Provide the (x, y) coordinate of the cell's center where the given text is located.  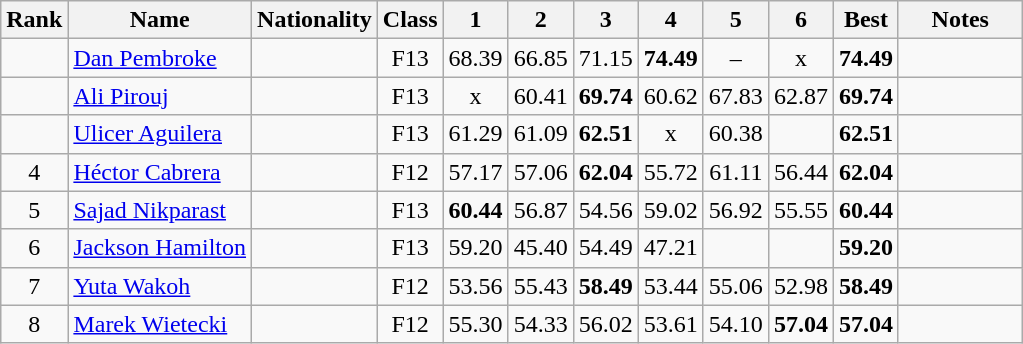
61.09 (540, 134)
8 (34, 324)
60.62 (670, 96)
Marek Wietecki (160, 324)
67.83 (736, 96)
59.02 (670, 210)
Yuta Wakoh (160, 286)
52.98 (800, 286)
56.87 (540, 210)
Rank (34, 20)
56.44 (800, 172)
Ali Pirouj (160, 96)
53.61 (670, 324)
47.21 (670, 248)
57.17 (476, 172)
2 (540, 20)
53.56 (476, 286)
7 (34, 286)
60.41 (540, 96)
55.43 (540, 286)
Name (160, 20)
61.29 (476, 134)
54.49 (606, 248)
Notes (960, 20)
45.40 (540, 248)
55.30 (476, 324)
54.56 (606, 210)
60.38 (736, 134)
66.85 (540, 58)
56.92 (736, 210)
Best (866, 20)
Dan Pembroke (160, 58)
Jackson Hamilton (160, 248)
61.11 (736, 172)
Héctor Cabrera (160, 172)
Sajad Nikparast (160, 210)
57.06 (540, 172)
55.72 (670, 172)
56.02 (606, 324)
Ulicer Aguilera (160, 134)
Class (410, 20)
55.06 (736, 286)
71.15 (606, 58)
– (736, 58)
53.44 (670, 286)
68.39 (476, 58)
1 (476, 20)
Nationality (315, 20)
54.10 (736, 324)
3 (606, 20)
62.87 (800, 96)
55.55 (800, 210)
54.33 (540, 324)
